Provide the (x, y) coordinate of the cell's center where the given text is located.  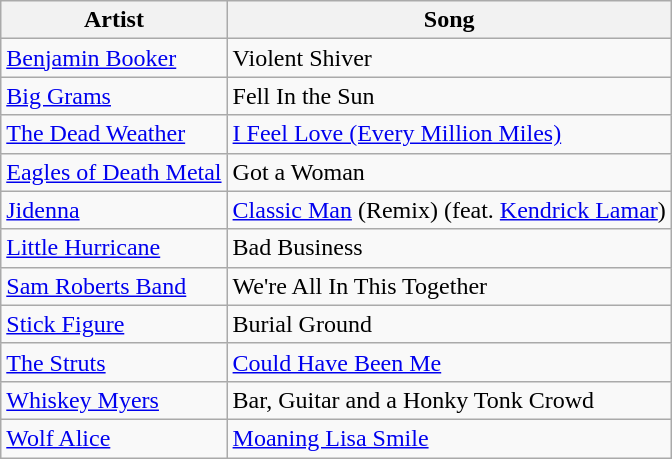
The Dead Weather (114, 134)
Burial Ground (449, 324)
I Feel Love (Every Million Miles) (449, 134)
Wolf Alice (114, 438)
Bar, Guitar and a Honky Tonk Crowd (449, 400)
Song (449, 20)
Fell In the Sun (449, 96)
Classic Man (Remix) (feat. Kendrick Lamar) (449, 210)
Stick Figure (114, 324)
Little Hurricane (114, 248)
Benjamin Booker (114, 58)
Moaning Lisa Smile (449, 438)
Whiskey Myers (114, 400)
We're All In This Together (449, 286)
Got a Woman (449, 172)
Bad Business (449, 248)
Sam Roberts Band (114, 286)
Artist (114, 20)
Violent Shiver (449, 58)
Jidenna (114, 210)
Could Have Been Me (449, 362)
Big Grams (114, 96)
Eagles of Death Metal (114, 172)
The Struts (114, 362)
